Provide the [X, Y] coordinate of the cell's center where the given text is located.  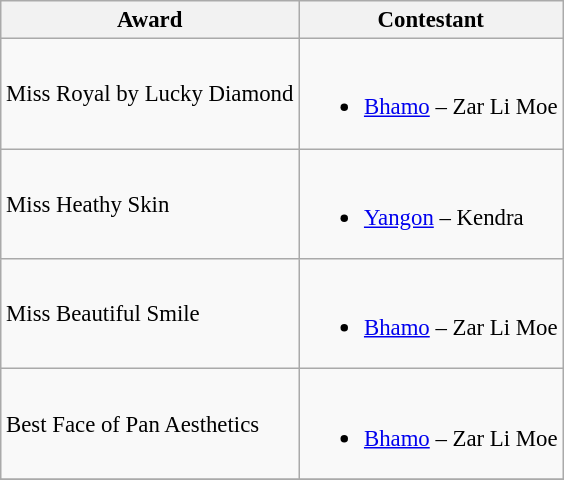
Miss Beautiful Smile [150, 314]
Best Face of Pan Aesthetics [150, 424]
Contestant [431, 20]
Yangon – Kendra [431, 204]
Miss Royal by Lucky Diamond [150, 94]
Award [150, 20]
Miss Heathy Skin [150, 204]
